Provide the [X, Y] coordinate of the cell's center where the given text is located.  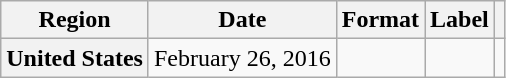
Label [460, 20]
February 26, 2016 [242, 58]
Region [75, 20]
Date [242, 20]
Format [380, 20]
United States [75, 58]
